Output the [x, y] coordinate of the center of the cell containing the given text.  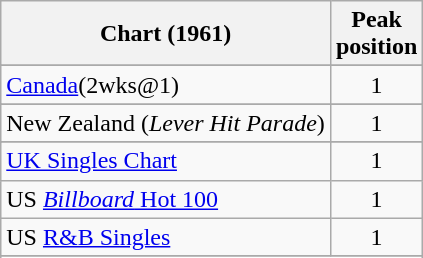
New Zealand (Lever Hit Parade) [166, 123]
Chart (1961) [166, 34]
Canada(2wks@1) [166, 85]
Peakposition [376, 34]
UK Singles Chart [166, 161]
US Billboard Hot 100 [166, 199]
US R&B Singles [166, 237]
